Provide the (X, Y) coordinate of the cell's center where the given text is located.  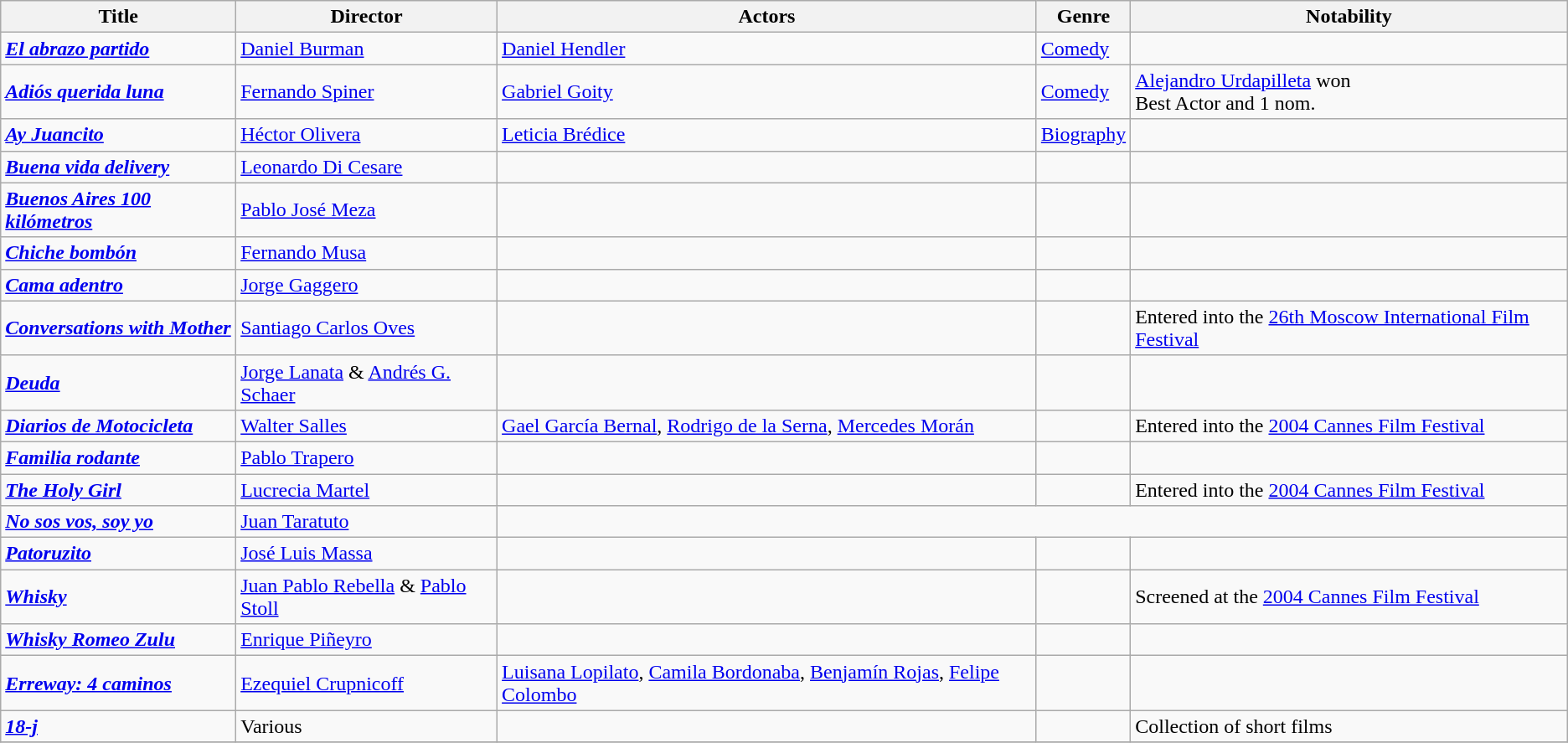
Leonardo Di Cesare (367, 167)
No sos vos, soy yo (119, 522)
Daniel Hendler (767, 49)
Cama adentro (119, 285)
Daniel Burman (367, 49)
Luisana Lopilato, Camila Bordonaba, Benjamín Rojas, Felipe Colombo (767, 684)
Erreway: 4 caminos (119, 684)
Walter Salles (367, 426)
Various (367, 726)
18-j (119, 726)
Director (367, 17)
Actors (767, 17)
Buena vida delivery (119, 167)
Santiago Carlos Oves (367, 328)
Pablo José Meza (367, 209)
Conversations with Mother (119, 328)
Deuda (119, 382)
Entered into the 26th Moscow International Film Festival (1349, 328)
Gael García Bernal, Rodrigo de la Serna, Mercedes Morán (767, 426)
Notability (1349, 17)
Genre (1083, 17)
The Holy Girl (119, 490)
Héctor Olivera (367, 135)
Fernando Musa (367, 253)
Patoruzito (119, 554)
Whisky Romeo Zulu (119, 640)
Familia rodante (119, 457)
Chiche bombón (119, 253)
Jorge Gaggero (367, 285)
Buenos Aires 100 kilómetros (119, 209)
Fernando Spiner (367, 92)
Lucrecia Martel (367, 490)
Leticia Brédice (767, 135)
Collection of short films (1349, 726)
Adiós querida luna (119, 92)
Ezequiel Crupnicoff (367, 684)
Jorge Lanata & Andrés G. Schaer (367, 382)
Juan Taratuto (367, 522)
Screened at the 2004 Cannes Film Festival (1349, 596)
Whisky (119, 596)
Enrique Piñeyro (367, 640)
Ay Juancito (119, 135)
Juan Pablo Rebella & Pablo Stoll (367, 596)
Gabriel Goity (767, 92)
José Luis Massa (367, 554)
Biography (1083, 135)
Diarios de Motocicleta (119, 426)
Alejandro Urdapilleta wonBest Actor and 1 nom. (1349, 92)
El abrazo partido (119, 49)
Title (119, 17)
Pablo Trapero (367, 457)
